Output the [x, y] coordinate of the center of the cell containing the given text.  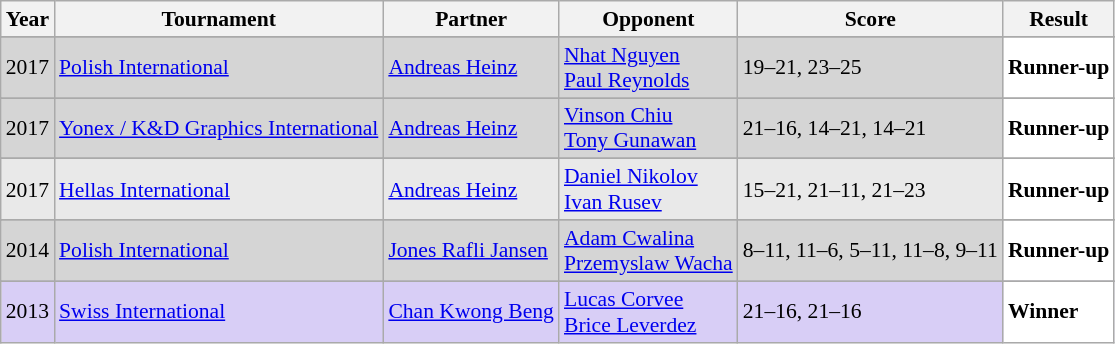
19–21, 23–25 [870, 68]
15–21, 21–11, 21–23 [870, 190]
Jones Rafli Jansen [471, 250]
Yonex / K&D Graphics International [218, 128]
2013 [28, 312]
2014 [28, 250]
Chan Kwong Beng [471, 312]
Partner [471, 19]
Winner [1058, 312]
Daniel Nikolov Ivan Rusev [648, 190]
Swiss International [218, 312]
Lucas Corvee Brice Leverdez [648, 312]
Result [1058, 19]
Adam Cwalina Przemyslaw Wacha [648, 250]
Score [870, 19]
Nhat Nguyen Paul Reynolds [648, 68]
Vinson Chiu Tony Gunawan [648, 128]
8–11, 11–6, 5–11, 11–8, 9–11 [870, 250]
21–16, 14–21, 14–21 [870, 128]
Tournament [218, 19]
Opponent [648, 19]
Hellas International [218, 190]
21–16, 21–16 [870, 312]
Year [28, 19]
